Scan for the cell matching the given text and deliver its [x, y] coordinate at center. 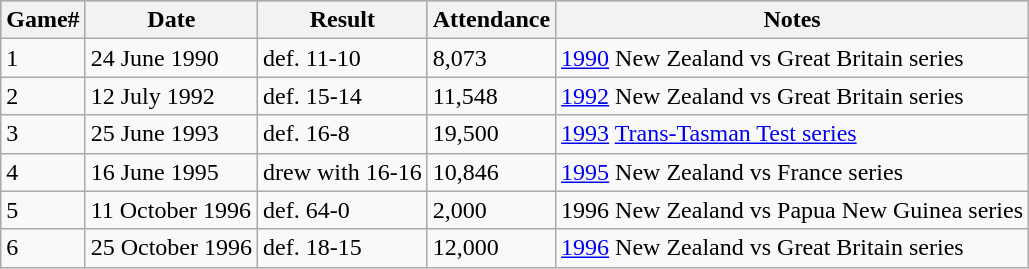
24 June 1990 [171, 58]
Game# [43, 20]
1995 New Zealand vs France series [792, 172]
8,073 [491, 58]
1 [43, 58]
def. 11-10 [342, 58]
drew with 16-16 [342, 172]
Attendance [491, 20]
12 July 1992 [171, 96]
4 [43, 172]
def. 64-0 [342, 210]
1996 New Zealand vs Great Britain series [792, 248]
10,846 [491, 172]
Result [342, 20]
19,500 [491, 134]
Notes [792, 20]
def. 16-8 [342, 134]
11 October 1996 [171, 210]
Date [171, 20]
2 [43, 96]
16 June 1995 [171, 172]
1993 Trans-Tasman Test series [792, 134]
1990 New Zealand vs Great Britain series [792, 58]
25 October 1996 [171, 248]
def. 18-15 [342, 248]
3 [43, 134]
2,000 [491, 210]
11,548 [491, 96]
1992 New Zealand vs Great Britain series [792, 96]
12,000 [491, 248]
5 [43, 210]
25 June 1993 [171, 134]
def. 15-14 [342, 96]
1996 New Zealand vs Papua New Guinea series [792, 210]
6 [43, 248]
